Determine the [X, Y] coordinate at the center of the cell enclosing the given text.  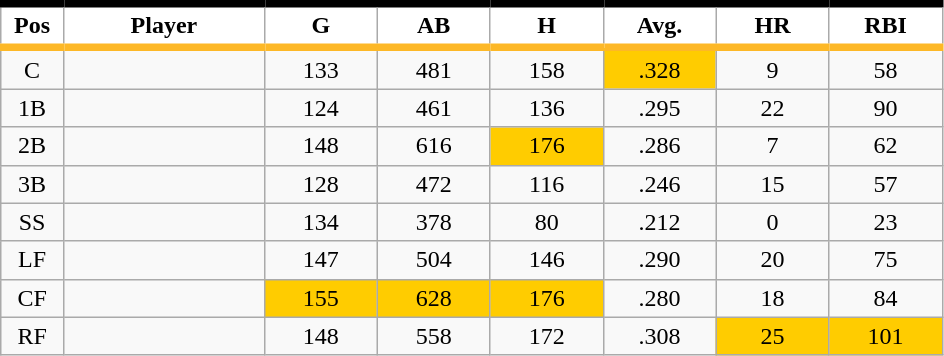
134 [320, 222]
147 [320, 260]
155 [320, 298]
22 [772, 108]
80 [546, 222]
.290 [660, 260]
G [320, 26]
15 [772, 184]
58 [886, 68]
504 [434, 260]
146 [546, 260]
H [546, 26]
62 [886, 146]
HR [772, 26]
136 [546, 108]
.328 [660, 68]
RF [32, 336]
25 [772, 336]
.280 [660, 298]
90 [886, 108]
133 [320, 68]
3B [32, 184]
57 [886, 184]
84 [886, 298]
SS [32, 222]
.308 [660, 336]
9 [772, 68]
481 [434, 68]
18 [772, 298]
172 [546, 336]
378 [434, 222]
Avg. [660, 26]
75 [886, 260]
461 [434, 108]
LF [32, 260]
2B [32, 146]
158 [546, 68]
CF [32, 298]
116 [546, 184]
Pos [32, 26]
1B [32, 108]
.295 [660, 108]
20 [772, 260]
101 [886, 336]
.212 [660, 222]
C [32, 68]
128 [320, 184]
23 [886, 222]
7 [772, 146]
628 [434, 298]
558 [434, 336]
.286 [660, 146]
AB [434, 26]
.246 [660, 184]
Player [164, 26]
472 [434, 184]
0 [772, 222]
124 [320, 108]
RBI [886, 26]
616 [434, 146]
